Pinpoint the cell where the given text exists, returning its [x, y] midpoint coordinate. 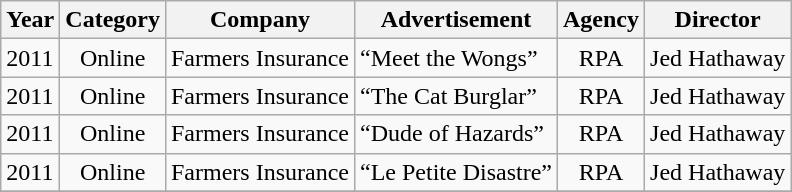
Year [30, 20]
“The Cat Burglar” [456, 96]
Agency [600, 20]
Category [113, 20]
“Meet the Wongs” [456, 58]
Director [718, 20]
Company [260, 20]
“Le Petite Disastre” [456, 172]
“Dude of Hazards” [456, 134]
Advertisement [456, 20]
